Provide the [X, Y] coordinate of the cell's center where the given text is located.  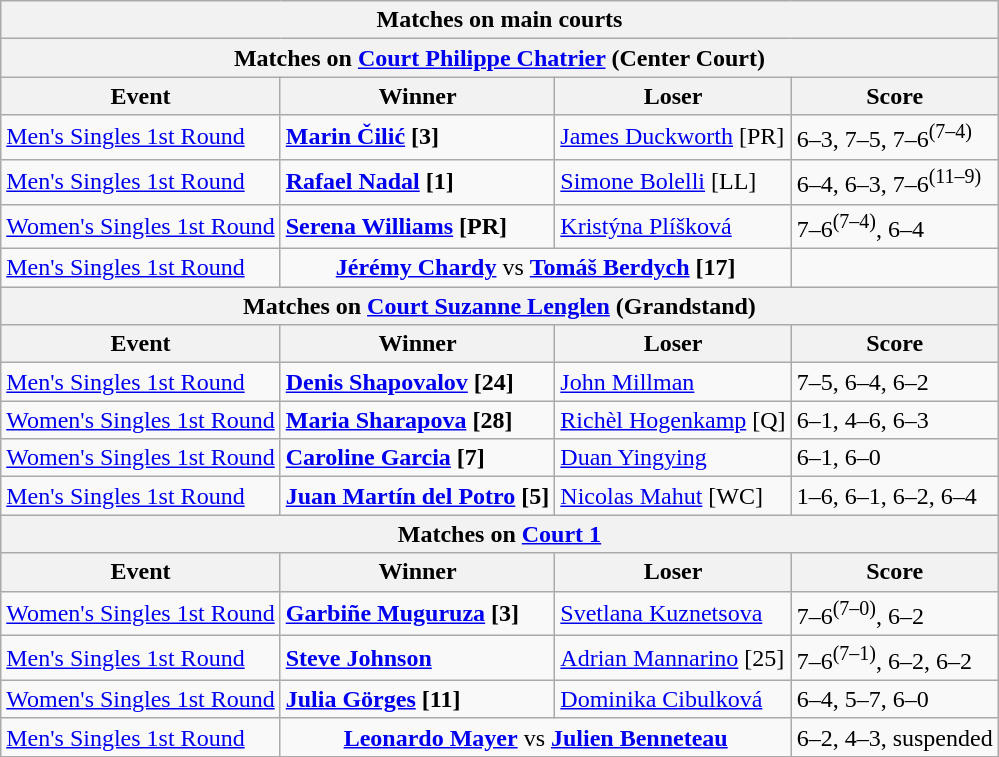
Svetlana Kuznetsova [673, 614]
Richèl Hogenkamp [Q] [673, 420]
Duan Yingying [673, 458]
Leonardo Mayer vs Julien Benneteau [536, 737]
1–6, 6–1, 6–2, 6–4 [894, 496]
6–1, 4–6, 6–3 [894, 420]
Marin Čilić [3] [418, 138]
Maria Sharapova [28] [418, 420]
James Duckworth [PR] [673, 138]
7–6(7–1), 6–2, 6–2 [894, 658]
6–4, 5–7, 6–0 [894, 699]
Jérémy Chardy vs Tomáš Berdych [17] [536, 268]
Steve Johnson [418, 658]
Matches on Court 1 [500, 534]
Matches on Court Philippe Chatrier (Center Court) [500, 58]
Caroline Garcia [7] [418, 458]
Serena Williams [PR] [418, 226]
Matches on main courts [500, 20]
Kristýna Plíšková [673, 226]
7–6(7–0), 6–2 [894, 614]
Julia Görges [11] [418, 699]
6–3, 7–5, 7–6(7–4) [894, 138]
Juan Martín del Potro [5] [418, 496]
7–6(7–4), 6–4 [894, 226]
7–5, 6–4, 6–2 [894, 382]
Adrian Mannarino [25] [673, 658]
John Millman [673, 382]
Denis Shapovalov [24] [418, 382]
Simone Bolelli [LL] [673, 182]
Nicolas Mahut [WC] [673, 496]
6–4, 6–3, 7–6(11–9) [894, 182]
6–1, 6–0 [894, 458]
Dominika Cibulková [673, 699]
Matches on Court Suzanne Lenglen (Grandstand) [500, 306]
Garbiñe Muguruza [3] [418, 614]
6–2, 4–3, suspended [894, 737]
Rafael Nadal [1] [418, 182]
